Search for the cell housing the specified text and yield its [X, Y] center coordinate. 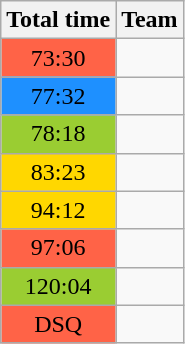
Team [150, 20]
78:18 [58, 134]
DSQ [58, 324]
77:32 [58, 96]
120:04 [58, 286]
97:06 [58, 248]
73:30 [58, 58]
Total time [58, 20]
83:23 [58, 172]
94:12 [58, 210]
